Detect which cell encompasses the target text, then output its (X, Y) center coordinate. 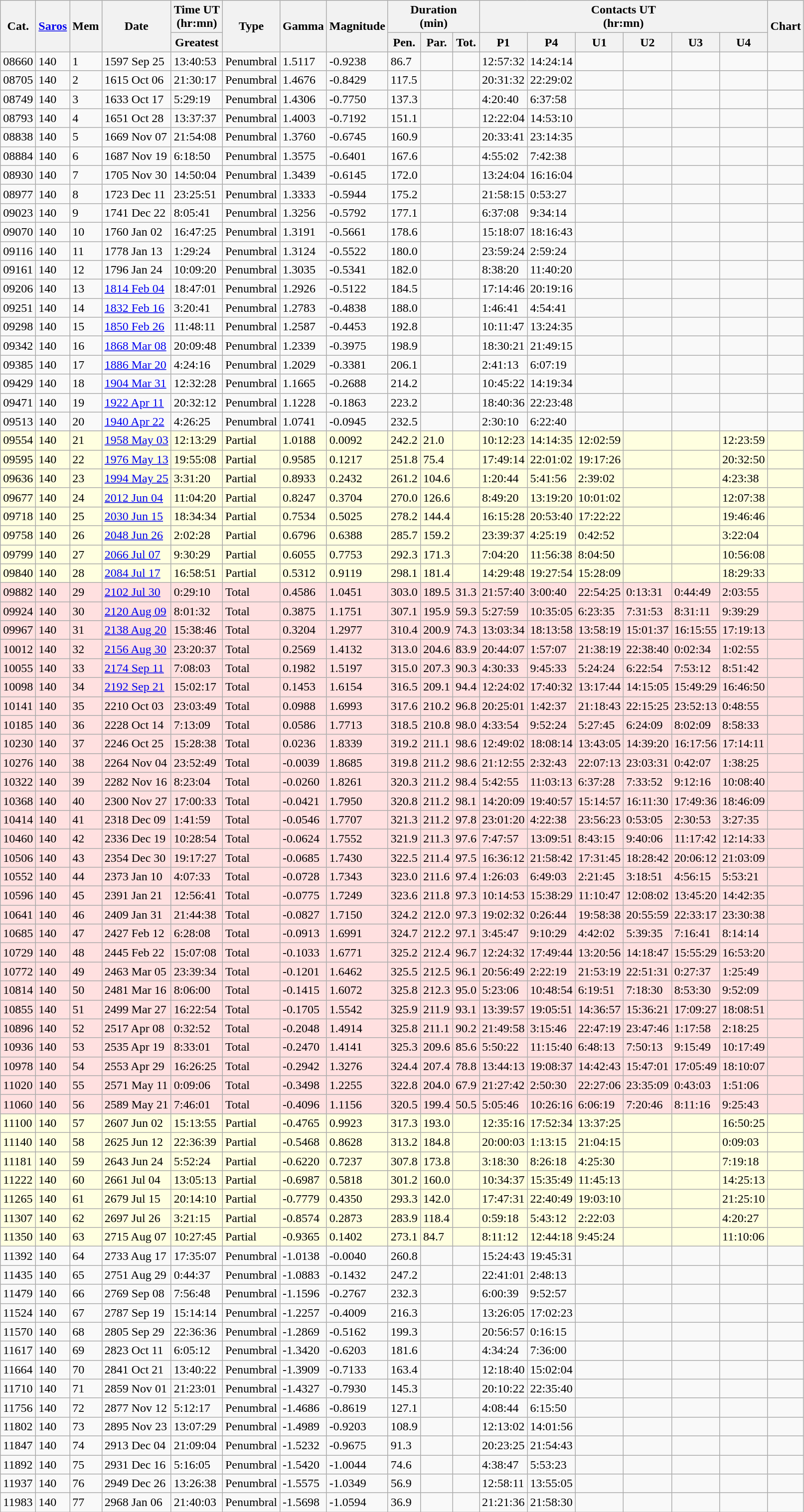
151.1 (404, 118)
97.8 (466, 820)
9:15:49 (695, 1047)
18:10:07 (744, 1066)
6:28:08 (196, 934)
-0.5661 (357, 232)
77 (86, 1503)
70 (86, 1370)
11181 (18, 1161)
23:52:13 (695, 706)
0.8933 (304, 478)
8:02:09 (695, 725)
0:43:03 (695, 1085)
22:40:49 (551, 1199)
1:25:49 (744, 971)
09206 (18, 289)
16:22:54 (196, 1009)
160.9 (404, 137)
1.2255 (357, 1085)
2:39:02 (599, 478)
4:38:47 (503, 1464)
1.8261 (357, 782)
0.3704 (357, 497)
6:37:28 (599, 782)
20:09:48 (196, 346)
11222 (18, 1180)
301.2 (404, 1180)
1.2339 (304, 346)
7:46:01 (196, 1104)
207.3 (437, 668)
30 (86, 611)
11:56:38 (551, 554)
200.9 (437, 630)
0.9923 (357, 1123)
-0.0546 (304, 820)
2895 Nov 23 (137, 1426)
198.9 (404, 346)
0.6388 (357, 535)
0:42:52 (599, 535)
31.3 (466, 592)
-0.7192 (357, 118)
4:20:40 (503, 99)
6:37:58 (551, 99)
39 (86, 782)
0:42:07 (695, 763)
0.2432 (357, 478)
-0.2048 (304, 1028)
21:04:15 (599, 1142)
16:53:20 (744, 953)
293.3 (404, 1199)
3:18:51 (647, 877)
3:18:30 (503, 1161)
9:52:09 (744, 990)
64 (86, 1256)
10772 (18, 971)
11524 (18, 1313)
19:45:31 (551, 1256)
13:58:19 (599, 630)
5:42:55 (503, 782)
19:46:46 (744, 516)
13:40:53 (196, 61)
0:59:18 (503, 1218)
11479 (18, 1294)
-1.4686 (304, 1407)
193.0 (437, 1123)
11307 (18, 1218)
15:18:07 (503, 232)
13:26:38 (196, 1484)
Time UT(hr:mn) (196, 17)
192.8 (404, 327)
182.0 (404, 270)
1.7713 (357, 725)
1.4676 (304, 80)
2192 Sep 21 (137, 687)
53 (86, 1047)
14 (86, 308)
65 (86, 1275)
09385 (18, 365)
-0.0775 (304, 896)
5 (86, 137)
6:06:19 (599, 1104)
-0.8619 (357, 1407)
11:03:13 (551, 782)
2:21:45 (599, 877)
2:18:25 (744, 1028)
20:10:22 (503, 1388)
94.4 (466, 687)
1814 Feb 04 (137, 289)
2084 Jul 17 (137, 573)
26 (86, 535)
P4 (551, 42)
11020 (18, 1085)
5:53:21 (744, 877)
17:49:14 (503, 459)
1 (86, 61)
6 (86, 156)
1.4003 (304, 118)
15:28:38 (196, 744)
1940 Apr 22 (137, 421)
50 (86, 990)
1886 Mar 20 (137, 365)
2661 Jul 04 (137, 1180)
8:01:32 (196, 611)
67.9 (466, 1085)
1633 Oct 17 (137, 99)
10:26:16 (551, 1104)
14:15:05 (647, 687)
09882 (18, 592)
19:55:08 (196, 459)
13:55:05 (551, 1484)
12:13:02 (503, 1426)
21:57:40 (503, 592)
-1.5575 (304, 1484)
56 (86, 1104)
2499 Mar 27 (137, 1009)
1:20:44 (503, 478)
298.1 (404, 573)
4:33:54 (503, 725)
0.8628 (357, 1142)
18:46:09 (744, 801)
09116 (18, 251)
2481 Mar 16 (137, 990)
2:02:28 (196, 535)
22:36:36 (196, 1332)
13:24:04 (503, 175)
8:38:20 (503, 270)
171.3 (437, 554)
1.8339 (357, 744)
91.3 (404, 1445)
2841 Oct 21 (137, 1370)
10055 (18, 668)
12:22:04 (503, 118)
23:14:35 (551, 137)
16:26:25 (196, 1066)
0:02:34 (695, 649)
2012 Jun 04 (137, 497)
11892 (18, 1464)
188.0 (404, 308)
0.4350 (357, 1199)
1.6993 (357, 706)
1669 Nov 07 (137, 137)
117.5 (404, 80)
7:18:30 (647, 990)
7 (86, 175)
261.2 (404, 478)
211.4 (437, 857)
11:04:20 (196, 497)
4:22:38 (551, 820)
108.9 (404, 1426)
1778 Jan 13 (137, 251)
2:03:55 (744, 592)
8:05:41 (196, 213)
-1.4327 (304, 1388)
2030 Jun 15 (137, 516)
2643 Jun 24 (137, 1161)
-0.8574 (304, 1218)
320.5 (404, 1104)
4:23:38 (744, 478)
1.6991 (357, 934)
4:25:19 (551, 535)
10012 (18, 649)
09023 (18, 213)
10:56:08 (744, 554)
5:43:12 (551, 1218)
5:27:59 (503, 611)
13:17:44 (599, 687)
0:44:37 (196, 1275)
17 (86, 365)
1.7343 (357, 877)
2228 Oct 14 (137, 725)
09677 (18, 497)
1.4914 (357, 1028)
2048 Jun 26 (137, 535)
10322 (18, 782)
15:49:29 (695, 687)
Pen. (404, 42)
-1.0594 (357, 1503)
320.3 (404, 782)
21:23:01 (196, 1388)
21 (86, 440)
8:14:14 (744, 934)
14:24:14 (551, 61)
1:38:25 (744, 763)
20:14:10 (196, 1199)
24 (86, 497)
-0.4453 (357, 327)
14:01:56 (551, 1426)
21:40:03 (196, 1503)
Date (137, 26)
09251 (18, 308)
10641 (18, 915)
15:47:01 (647, 1066)
0:53:05 (647, 820)
0.9119 (357, 573)
10276 (18, 763)
83.9 (466, 649)
1.1156 (357, 1104)
7:20:46 (647, 1104)
11 (86, 251)
321.3 (404, 820)
-0.6220 (304, 1161)
23:20:37 (196, 649)
1741 Dec 22 (137, 213)
214.2 (404, 384)
-1.2869 (304, 1332)
09298 (18, 327)
21:49:58 (503, 1028)
67 (86, 1313)
-0.2688 (357, 384)
19:08:37 (551, 1066)
22:54:25 (599, 592)
-0.2470 (304, 1047)
1.3124 (304, 251)
167.6 (404, 156)
90.2 (466, 1028)
3:20:41 (196, 308)
-0.6401 (357, 156)
0:48:55 (744, 706)
0:27:37 (695, 971)
11:48:11 (196, 327)
-0.5341 (357, 270)
-0.0685 (304, 857)
12:14:33 (744, 838)
322.8 (404, 1085)
43 (86, 857)
15:01:37 (647, 630)
0:53:27 (551, 194)
11:40:20 (551, 270)
18:40:36 (503, 403)
23:56:23 (599, 820)
13:07:29 (196, 1426)
17:40:32 (551, 687)
2409 Jan 31 (137, 915)
1.2926 (304, 289)
12:08:02 (647, 896)
1868 Mar 08 (137, 346)
2373 Jan 10 (137, 877)
12:24:02 (503, 687)
216.3 (404, 1313)
-0.9238 (357, 61)
0.0092 (357, 440)
8:33:01 (196, 1047)
20:19:16 (551, 289)
-0.7930 (357, 1388)
9:34:14 (551, 213)
-0.3381 (357, 365)
325.5 (404, 971)
0.0236 (304, 744)
-0.1863 (357, 403)
2:30:53 (695, 820)
10:01:02 (599, 497)
11710 (18, 1388)
2246 Oct 25 (137, 744)
189.5 (437, 592)
307.8 (404, 1161)
10185 (18, 725)
98.1 (466, 801)
68 (86, 1332)
5:53:23 (551, 1464)
-0.7750 (357, 99)
2391 Jan 21 (137, 896)
10978 (18, 1066)
6:22:40 (551, 421)
22 (86, 459)
09471 (18, 403)
324.2 (404, 915)
1.2587 (304, 327)
325.2 (404, 953)
-0.4096 (304, 1104)
206.1 (404, 365)
09636 (18, 478)
18:28:42 (647, 857)
22:01:02 (551, 459)
15:36:21 (647, 1009)
44 (86, 877)
-0.9365 (304, 1237)
6:05:12 (196, 1351)
63 (86, 1237)
61 (86, 1199)
319.8 (404, 763)
11435 (18, 1275)
0:32:52 (196, 1028)
12:56:41 (196, 896)
11937 (18, 1484)
320.8 (404, 801)
137.3 (404, 99)
21:58:42 (551, 857)
-0.6745 (357, 137)
6:49:03 (551, 877)
19:05:51 (551, 1009)
49 (86, 971)
20:31:32 (503, 80)
17:47:31 (503, 1199)
Magnitude (357, 26)
10506 (18, 857)
9:40:06 (647, 838)
1:02:55 (744, 649)
20:55:59 (647, 915)
-1.5698 (304, 1503)
-0.1033 (304, 953)
1.2783 (304, 308)
2:30:10 (503, 421)
11847 (18, 1445)
0:16:15 (551, 1332)
09070 (18, 232)
22:38:40 (647, 649)
18:34:34 (196, 516)
207.4 (437, 1066)
2751 Aug 29 (137, 1275)
10:27:45 (196, 1237)
1:42:37 (551, 706)
17:02:23 (551, 1313)
-0.5468 (304, 1142)
2:32:43 (551, 763)
6:23:35 (599, 611)
-0.6987 (304, 1180)
6:15:50 (551, 1407)
08705 (18, 80)
251.8 (404, 459)
8:06:00 (196, 990)
19:58:38 (599, 915)
11664 (18, 1370)
93.1 (466, 1009)
20:32:12 (196, 403)
1.6072 (357, 990)
11570 (18, 1332)
9:25:43 (744, 1104)
10729 (18, 953)
8:11:12 (503, 1237)
173.8 (437, 1161)
1597 Sep 25 (137, 61)
325.3 (404, 1047)
8:43:15 (599, 838)
2:41:13 (503, 365)
1.7430 (357, 857)
9:30:29 (196, 554)
22:51:31 (647, 971)
321.9 (404, 838)
10:48:54 (551, 990)
2:22:19 (551, 971)
6:37:08 (503, 213)
85.6 (466, 1047)
84.7 (437, 1237)
18 (86, 384)
323.0 (404, 877)
23:30:38 (744, 915)
0:26:44 (551, 915)
10:14:53 (503, 896)
16:50:25 (744, 1123)
0:09:06 (196, 1085)
21.0 (437, 440)
5:39:35 (647, 934)
6:24:09 (647, 725)
2787 Sep 19 (137, 1313)
10230 (18, 744)
317.3 (404, 1123)
09554 (18, 440)
1:57:07 (551, 649)
204.0 (437, 1085)
0.7534 (304, 516)
11802 (18, 1426)
16 (86, 346)
15:24:43 (503, 1256)
23:47:46 (647, 1028)
172.0 (404, 175)
319.2 (404, 744)
0.1217 (357, 459)
33 (86, 668)
18:08:51 (744, 1009)
1.3276 (357, 1066)
10 (86, 232)
285.7 (404, 535)
12:44:18 (551, 1237)
118.4 (437, 1218)
32 (86, 649)
324.4 (404, 1066)
13:05:13 (196, 1180)
199.3 (404, 1332)
1958 May 03 (137, 440)
18:13:58 (551, 630)
0.1982 (304, 668)
11100 (18, 1123)
11392 (18, 1256)
11983 (18, 1503)
08793 (18, 118)
4:30:33 (503, 668)
2823 Oct 11 (137, 1351)
16:15:55 (695, 630)
177.1 (404, 213)
145.3 (404, 1388)
17:49:44 (551, 953)
54 (86, 1066)
13:40:22 (196, 1370)
-0.7133 (357, 1370)
18:30:21 (503, 346)
15:38:29 (551, 896)
23:25:51 (196, 194)
2571 May 11 (137, 1085)
3:00:40 (551, 592)
195.9 (437, 611)
4 (86, 118)
17:49:36 (695, 801)
8:23:04 (196, 782)
08749 (18, 99)
34 (86, 687)
73 (86, 1426)
7:47:57 (503, 838)
127.1 (404, 1407)
2517 Apr 08 (137, 1028)
2102 Jul 30 (137, 592)
159.2 (437, 535)
11:10:06 (744, 1237)
163.4 (404, 1370)
16:58:51 (196, 573)
1.0741 (304, 421)
18:16:43 (551, 232)
13:43:05 (599, 744)
P1 (503, 42)
97.1 (466, 934)
29 (86, 592)
13:24:35 (551, 327)
45 (86, 896)
10:45:22 (503, 384)
96.7 (466, 953)
2354 Dec 30 (137, 857)
0.5312 (304, 573)
283.9 (404, 1218)
317.6 (404, 706)
2589 May 21 (137, 1104)
2913 Dec 04 (137, 1445)
-0.0913 (304, 934)
1:46:41 (503, 308)
199.4 (437, 1104)
19:17:27 (196, 857)
11265 (18, 1199)
71 (86, 1388)
13:39:57 (503, 1009)
10896 (18, 1028)
20:00:03 (503, 1142)
8:49:20 (503, 497)
0:09:03 (744, 1142)
Cat. (18, 26)
1.3439 (304, 175)
11756 (18, 1407)
0.0586 (304, 725)
10936 (18, 1047)
210.2 (437, 706)
1.0451 (357, 592)
Duration(min) (434, 17)
1.6154 (357, 687)
7:56:48 (196, 1294)
-0.0039 (304, 763)
08884 (18, 156)
1.4132 (357, 649)
21:53:19 (599, 971)
14:53:10 (551, 118)
96.1 (466, 971)
325.9 (404, 1009)
2968 Jan 06 (137, 1503)
-0.4009 (357, 1313)
212.5 (437, 971)
2 (86, 80)
14:18:47 (647, 953)
322.5 (404, 857)
3:27:35 (744, 820)
307.1 (404, 611)
19:03:10 (599, 1199)
11:45:13 (599, 1180)
17:22:22 (599, 516)
20:53:40 (551, 516)
2697 Jul 26 (137, 1218)
13:45:20 (695, 896)
1.2977 (357, 630)
23:03:49 (196, 706)
13:09:51 (551, 838)
51 (86, 1009)
-0.0624 (304, 838)
14:39:20 (647, 744)
1.4141 (357, 1047)
11:10:47 (599, 896)
08838 (18, 137)
4:20:27 (744, 1218)
2:50:30 (551, 1085)
14:42:35 (744, 896)
3 (86, 99)
14:14:35 (551, 440)
0.5025 (357, 516)
7:36:00 (551, 1351)
98.4 (466, 782)
10141 (18, 706)
212.2 (437, 934)
12:18:40 (503, 1370)
4:34:24 (503, 1351)
11:15:40 (551, 1047)
2336 Dec 19 (137, 838)
-0.2767 (357, 1294)
6:48:13 (599, 1047)
313.2 (404, 1142)
23:39:34 (196, 971)
Mem (86, 26)
10:09:20 (196, 270)
20:33:41 (503, 137)
74.3 (466, 630)
21:38:19 (599, 649)
1.3760 (304, 137)
1:13:15 (551, 1142)
2733 Aug 17 (137, 1256)
-0.1415 (304, 990)
12:02:59 (599, 440)
313.0 (404, 649)
22:27:06 (599, 1085)
19:02:32 (503, 915)
1.3256 (304, 213)
15:14:57 (599, 801)
5:27:45 (599, 725)
10:34:37 (503, 1180)
-0.3975 (357, 346)
23 (86, 478)
21:58:15 (503, 194)
0.2569 (304, 649)
96.8 (466, 706)
-0.1705 (304, 1009)
180.0 (404, 251)
13 (86, 289)
1.1665 (304, 384)
Tot. (466, 42)
270.0 (404, 497)
09342 (18, 346)
14:42:43 (599, 1066)
204.6 (437, 649)
3:31:20 (196, 478)
4:25:30 (599, 1161)
09161 (18, 270)
58 (86, 1142)
1.7150 (357, 915)
U1 (599, 42)
0.7237 (357, 1161)
86.7 (404, 61)
-1.1596 (304, 1294)
209.6 (437, 1047)
08977 (18, 194)
181.6 (404, 1351)
-0.4765 (304, 1123)
13:37:25 (599, 1123)
1.7249 (357, 896)
17:05:49 (695, 1066)
21:09:04 (196, 1445)
-0.2942 (304, 1066)
22:23:48 (551, 403)
10855 (18, 1009)
17:35:07 (196, 1256)
16:47:25 (196, 232)
247.2 (404, 1275)
5:24:24 (599, 668)
2:48:13 (551, 1275)
175.2 (404, 194)
20:23:25 (503, 1445)
260.8 (404, 1256)
-1.5232 (304, 1445)
19:27:54 (551, 573)
12:58:11 (503, 1484)
22:36:39 (196, 1142)
17:14:11 (744, 744)
-0.0827 (304, 915)
10:12:23 (503, 440)
8:58:33 (744, 725)
14:36:57 (599, 1009)
7:16:41 (695, 934)
7:33:52 (647, 782)
08930 (18, 175)
98.0 (466, 725)
5:52:24 (196, 1161)
21:25:10 (744, 1199)
8:53:30 (695, 990)
1:51:06 (744, 1085)
-0.1201 (304, 971)
-0.6203 (357, 1351)
9:52:24 (551, 725)
21:03:09 (744, 857)
1.6771 (357, 953)
-1.0138 (304, 1256)
13:03:34 (503, 630)
7:04:20 (503, 554)
12:23:59 (744, 440)
75 (86, 1464)
3:45:47 (503, 934)
09595 (18, 459)
09718 (18, 516)
1850 Feb 26 (137, 327)
97.5 (466, 857)
1:29:24 (196, 251)
2174 Sep 11 (137, 668)
1.3191 (304, 232)
9:45:33 (551, 668)
4:24:16 (196, 365)
2300 Nov 27 (137, 801)
74 (86, 1445)
1723 Dec 11 (137, 194)
1.3333 (304, 194)
6:22:54 (647, 668)
4:07:33 (196, 877)
17:19:13 (744, 630)
16:16:04 (551, 175)
178.6 (404, 232)
2210 Oct 03 (137, 706)
Par. (437, 42)
209.1 (437, 687)
-0.1432 (357, 1275)
21:21:36 (503, 1503)
1.1228 (304, 403)
15:35:49 (551, 1180)
13:20:56 (599, 953)
2264 Nov 04 (137, 763)
2553 Apr 29 (137, 1066)
-1.3909 (304, 1370)
1:41:59 (196, 820)
144.4 (437, 516)
08660 (18, 61)
22:47:19 (599, 1028)
36 (86, 725)
-0.0260 (304, 782)
22:15:25 (647, 706)
3:22:04 (744, 535)
12:13:29 (196, 440)
-1.0883 (304, 1275)
1.6462 (357, 971)
17:09:27 (695, 1009)
10:11:47 (503, 327)
22:33:17 (695, 915)
1832 Feb 16 (137, 308)
2282 Nov 16 (137, 782)
212.4 (437, 953)
13:44:13 (503, 1066)
8:26:18 (551, 1161)
25 (86, 516)
20:56:57 (503, 1332)
10:17:49 (744, 1047)
9:10:29 (551, 934)
69 (86, 1351)
19:17:26 (599, 459)
72 (86, 1407)
2769 Sep 08 (137, 1294)
20:32:50 (744, 459)
2805 Sep 29 (137, 1332)
2445 Feb 22 (137, 953)
1687 Nov 19 (137, 156)
66 (86, 1294)
21:54:08 (196, 137)
5:41:56 (551, 478)
-1.2257 (304, 1313)
18:29:33 (744, 573)
12:24:32 (503, 953)
-0.4838 (357, 308)
142.0 (437, 1199)
23:03:31 (647, 763)
9:39:29 (744, 611)
160.0 (437, 1180)
0.8247 (304, 497)
2859 Nov 01 (137, 1388)
0:44:49 (695, 592)
2066 Jul 07 (137, 554)
318.5 (404, 725)
97.4 (466, 877)
U3 (695, 42)
-0.7779 (304, 1199)
184.5 (404, 289)
-0.9203 (357, 1426)
1.1751 (357, 611)
9:45:24 (599, 1237)
232.5 (404, 421)
211.8 (437, 896)
Saros (53, 26)
4:55:02 (503, 156)
62 (86, 1218)
9 (86, 213)
-1.5420 (304, 1464)
4:54:41 (551, 308)
2:22:03 (599, 1218)
0.4586 (304, 592)
-0.5122 (357, 289)
-0.5944 (357, 194)
0.3204 (304, 630)
1.3035 (304, 270)
Greatest (196, 42)
Chart (786, 26)
181.4 (437, 573)
7:31:53 (647, 611)
17:31:45 (599, 857)
10:35:05 (551, 611)
2138 Aug 20 (137, 630)
2120 Aug 09 (137, 611)
1.5542 (357, 1009)
15:14:14 (196, 1313)
0:29:10 (196, 592)
2931 Dec 16 (137, 1464)
4:42:02 (599, 934)
20:25:01 (503, 706)
-1.3420 (304, 1351)
13:26:05 (503, 1313)
09924 (18, 611)
09799 (18, 554)
12:32:28 (196, 384)
5:16:05 (196, 1464)
59 (86, 1161)
22:07:13 (599, 763)
Contacts UT(hr:mn) (624, 17)
0.1453 (304, 687)
28 (86, 573)
11060 (18, 1104)
1760 Jan 02 (137, 232)
2679 Jul 15 (137, 1199)
17:52:34 (551, 1123)
6:00:39 (503, 1294)
09513 (18, 421)
20:06:12 (695, 857)
20:44:07 (503, 649)
14:50:04 (196, 175)
0.2873 (357, 1218)
19:40:57 (551, 801)
12 (86, 270)
21:54:43 (551, 1445)
5:29:19 (196, 99)
95.0 (466, 990)
-0.5792 (357, 213)
8:31:11 (695, 611)
1994 May 25 (137, 478)
10685 (18, 934)
17:14:46 (503, 289)
5:23:06 (503, 990)
211.9 (437, 1009)
-0.0945 (357, 421)
278.2 (404, 516)
75.4 (437, 459)
5:12:17 (196, 1407)
1.7707 (357, 820)
12:35:16 (503, 1123)
12:57:32 (503, 61)
59.3 (466, 611)
6:19:51 (599, 990)
-1.4989 (304, 1426)
50.5 (466, 1104)
6:18:50 (196, 156)
-0.5162 (357, 1332)
1705 Nov 30 (137, 175)
2535 Apr 19 (137, 1047)
10098 (18, 687)
41 (86, 820)
1.4306 (304, 99)
9:52:57 (551, 1294)
15:07:08 (196, 953)
323.6 (404, 896)
60 (86, 1180)
210.8 (437, 725)
47 (86, 934)
2427 Feb 12 (137, 934)
-0.0728 (304, 877)
223.2 (404, 403)
7:13:09 (196, 725)
10596 (18, 896)
U4 (744, 42)
1.0188 (304, 440)
0.0988 (304, 706)
11140 (18, 1142)
42 (86, 838)
212.3 (437, 990)
48 (86, 953)
-0.8429 (357, 80)
0.1402 (357, 1237)
37 (86, 744)
15:55:29 (695, 953)
184.8 (437, 1142)
18:08:14 (551, 744)
5:05:46 (503, 1104)
46 (86, 915)
3:15:46 (551, 1028)
16:15:28 (503, 516)
10:08:40 (744, 782)
15:02:17 (196, 687)
104.6 (437, 478)
7:50:13 (647, 1047)
20 (86, 421)
21:58:30 (551, 1503)
2625 Jun 12 (137, 1142)
23:52:49 (196, 763)
315.0 (404, 668)
1.5117 (304, 61)
15 (86, 327)
1976 May 13 (137, 459)
10460 (18, 838)
-1.0349 (357, 1484)
22:29:02 (551, 80)
16:11:30 (647, 801)
0.6055 (304, 554)
242.2 (404, 440)
20:56:49 (503, 971)
23:59:24 (503, 251)
0.3875 (304, 611)
2156 Aug 30 (137, 649)
211.3 (437, 838)
15:02:04 (551, 1370)
-0.0040 (357, 1256)
Gamma (304, 26)
1.5197 (357, 668)
-0.5522 (357, 251)
21:49:15 (551, 346)
0.6796 (304, 535)
10:28:54 (196, 838)
7:42:38 (551, 156)
09840 (18, 573)
0.7753 (357, 554)
40 (86, 801)
19 (86, 403)
212.0 (437, 915)
18:47:01 (196, 289)
126.6 (437, 497)
5:50:22 (503, 1047)
7:53:12 (695, 668)
-0.6145 (357, 175)
-0.9675 (357, 1445)
U2 (647, 42)
21:30:17 (196, 80)
16:36:12 (503, 857)
21:18:43 (599, 706)
2949 Dec 26 (137, 1484)
78.8 (466, 1066)
-1.0044 (357, 1464)
35 (86, 706)
23:39:37 (503, 535)
4:26:25 (196, 421)
23:01:20 (503, 820)
11350 (18, 1237)
2318 Dec 09 (137, 820)
324.7 (404, 934)
1615 Oct 06 (137, 80)
52 (86, 1028)
303.0 (404, 592)
2877 Nov 12 (137, 1407)
292.3 (404, 554)
12:49:02 (503, 744)
38 (86, 763)
56.9 (404, 1484)
12:07:38 (744, 497)
10814 (18, 990)
1651 Oct 28 (137, 118)
22:41:01 (503, 1275)
22:35:40 (551, 1388)
2463 Mar 05 (137, 971)
6:07:19 (551, 365)
13:37:37 (196, 118)
16:17:56 (695, 744)
1.8685 (357, 763)
1.7950 (357, 801)
57 (86, 1123)
0.5818 (357, 1180)
10552 (18, 877)
1:17:58 (695, 1028)
310.4 (404, 630)
14:20:09 (503, 801)
14:25:13 (744, 1180)
11617 (18, 1351)
1904 Mar 31 (137, 384)
10414 (18, 820)
1.2029 (304, 365)
1796 Jan 24 (137, 270)
74.6 (404, 1464)
9:12:16 (695, 782)
232.3 (404, 1294)
-0.0421 (304, 801)
2:59:24 (551, 251)
4:56:15 (695, 877)
8:04:50 (599, 554)
8:11:16 (695, 1104)
21:44:38 (196, 915)
7:19:18 (744, 1161)
Type (251, 26)
15:38:46 (196, 630)
211.6 (437, 877)
0:13:31 (647, 592)
2607 Jun 02 (137, 1123)
14:29:48 (503, 573)
17:00:33 (196, 801)
1.3575 (304, 156)
1922 Apr 11 (137, 403)
3:21:15 (196, 1218)
36.9 (404, 1503)
-0.3498 (304, 1085)
10368 (18, 801)
31 (86, 630)
4:08:44 (503, 1407)
09967 (18, 630)
15:28:09 (599, 573)
21:27:42 (503, 1085)
316.5 (404, 687)
8:51:42 (744, 668)
14:19:34 (551, 384)
11:17:42 (695, 838)
09429 (18, 384)
1:26:03 (503, 877)
23:35:09 (647, 1085)
0.9585 (304, 459)
55 (86, 1085)
09758 (18, 535)
97.6 (466, 838)
21:12:55 (503, 763)
2715 Aug 07 (137, 1237)
1.7552 (357, 838)
76 (86, 1484)
273.1 (404, 1237)
15:13:55 (196, 1123)
7:08:03 (196, 668)
90.3 (466, 668)
13:19:20 (551, 497)
27 (86, 554)
16:46:50 (744, 687)
8 (86, 194)
